Output the (X, Y) coordinate of the center of the cell containing the given text.  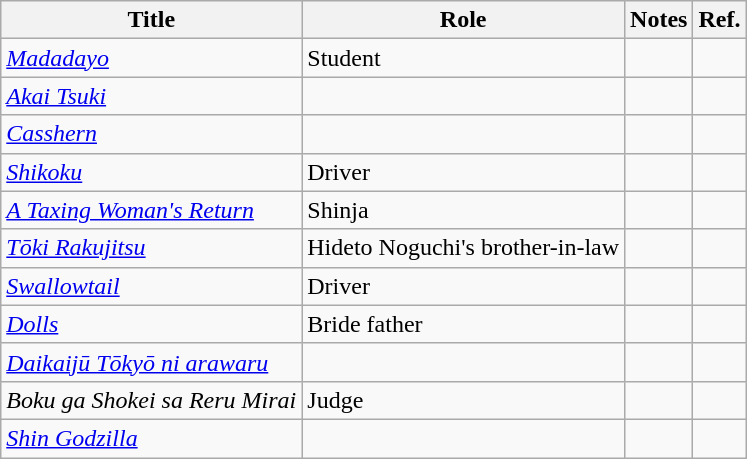
Akai Tsuki (152, 96)
Notes (659, 20)
Ref. (720, 20)
Dolls (152, 324)
Bride father (464, 324)
Shikoku (152, 172)
Shinja (464, 210)
Boku ga Shokei sa Reru Mirai (152, 400)
Tōki Rakujitsu (152, 248)
Shin Godzilla (152, 438)
Casshern (152, 134)
Role (464, 20)
A Taxing Woman's Return (152, 210)
Student (464, 58)
Title (152, 20)
Madadayo (152, 58)
Hideto Noguchi's brother-in-law (464, 248)
Judge (464, 400)
Swallowtail (152, 286)
Daikaijū Tōkyō ni arawaru (152, 362)
